Output the [X, Y] coordinate of the center of the cell containing the given text.  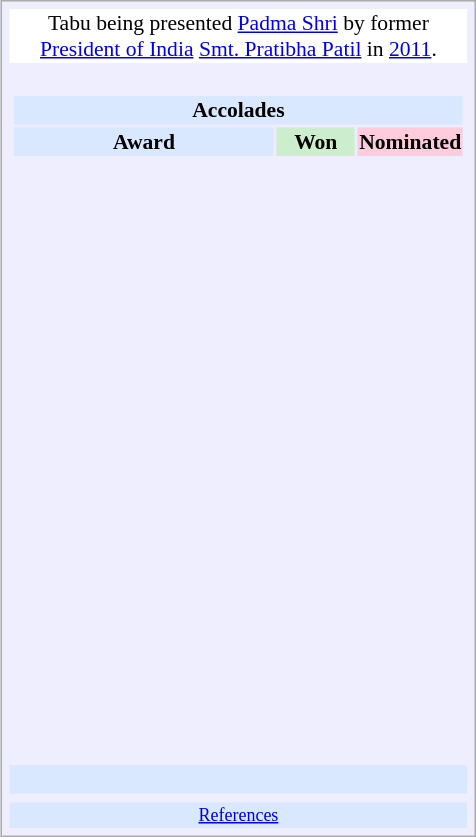
References [239, 815]
Accolades Award Won Nominated [239, 414]
Accolades [238, 110]
Award [144, 141]
Tabu being presented Padma Shri by former President of India Smt. Pratibha Patil in 2011. [239, 36]
Nominated [410, 141]
Won [316, 141]
